Find where the given text appears and provide that cell's center as (X, Y) coordinate. 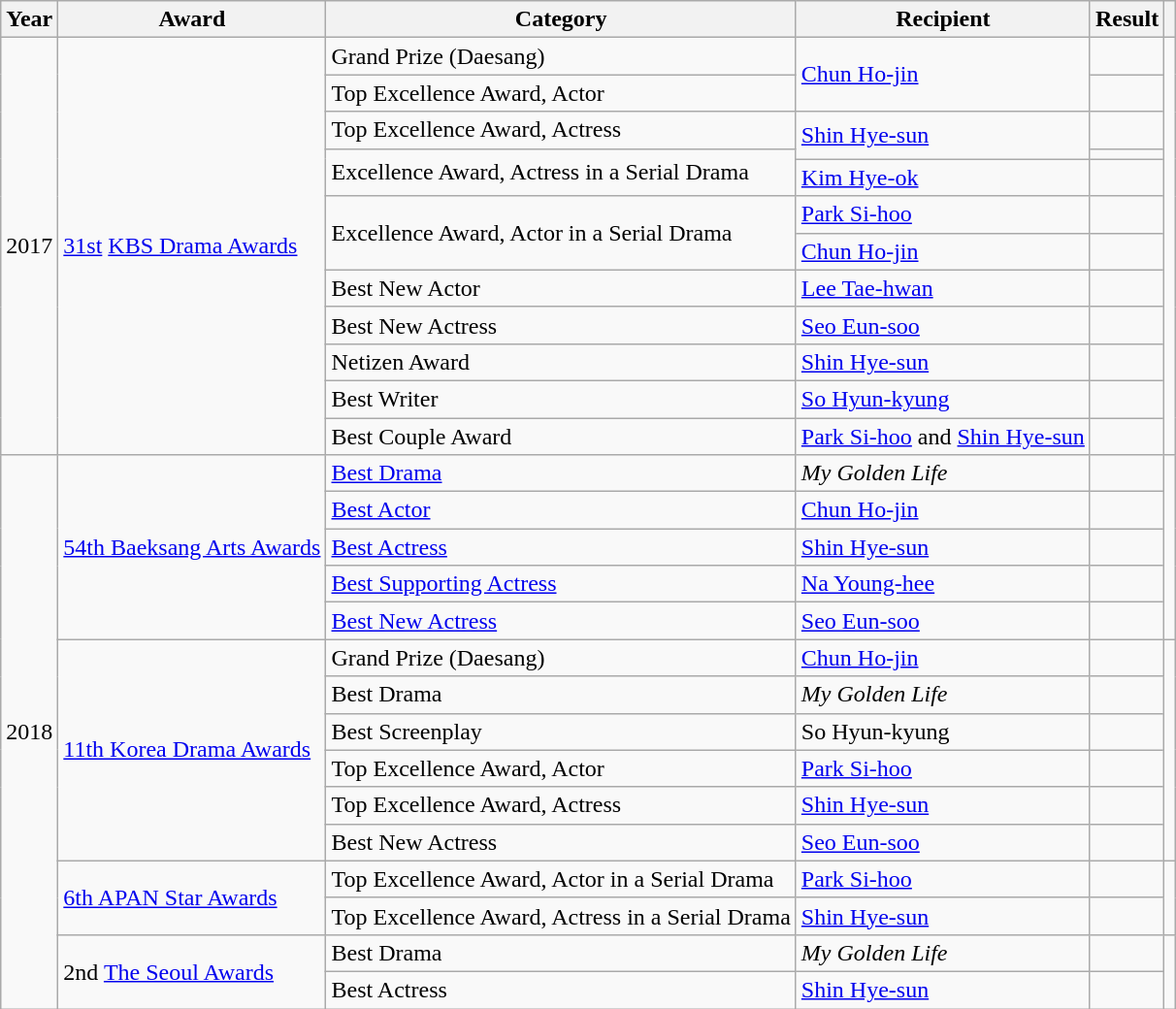
Best New Actor (561, 288)
Category (561, 19)
Best Screenplay (561, 732)
Best Actor (561, 510)
54th Baeksang Arts Awards (192, 547)
Year (29, 19)
2017 (29, 246)
2018 (29, 732)
Park Si-hoo and Shin Hye-sun (943, 436)
Result (1127, 19)
Netizen Award (561, 362)
Best Couple Award (561, 436)
Best Writer (561, 399)
Top Excellence Award, Actress in a Serial Drama (561, 916)
2nd The Seoul Awards (192, 971)
Excellence Award, Actress in a Serial Drama (561, 173)
Recipient (943, 19)
Kim Hye-ok (943, 178)
Lee Tae-hwan (943, 288)
11th Korea Drama Awards (192, 750)
Excellence Award, Actor in a Serial Drama (561, 233)
Na Young-hee (943, 584)
6th APAN Star Awards (192, 897)
Award (192, 19)
31st KBS Drama Awards (192, 246)
Top Excellence Award, Actor in a Serial Drama (561, 879)
Best Supporting Actress (561, 584)
